Find where the given text appears and provide that cell's center as [X, Y] coordinate. 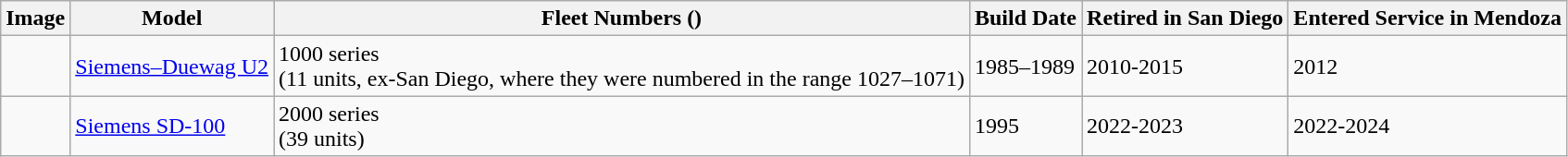
Entered Service in Mendoza [1427, 18]
Retired in San Diego [1185, 18]
Siemens SD-100 [172, 126]
2012 [1427, 66]
2022-2023 [1185, 126]
Image [35, 18]
Build Date [1026, 18]
1985–1989 [1026, 66]
Fleet Numbers () [622, 18]
1000 series(11 units, ex-San Diego, where they were numbered in the range 1027–1071) [622, 66]
2022-2024 [1427, 126]
Siemens–Duewag U2 [172, 66]
Model [172, 18]
2010-2015 [1185, 66]
1995 [1026, 126]
2000 series(39 units) [622, 126]
